Scan for the cell matching the given text and deliver its [x, y] coordinate at center. 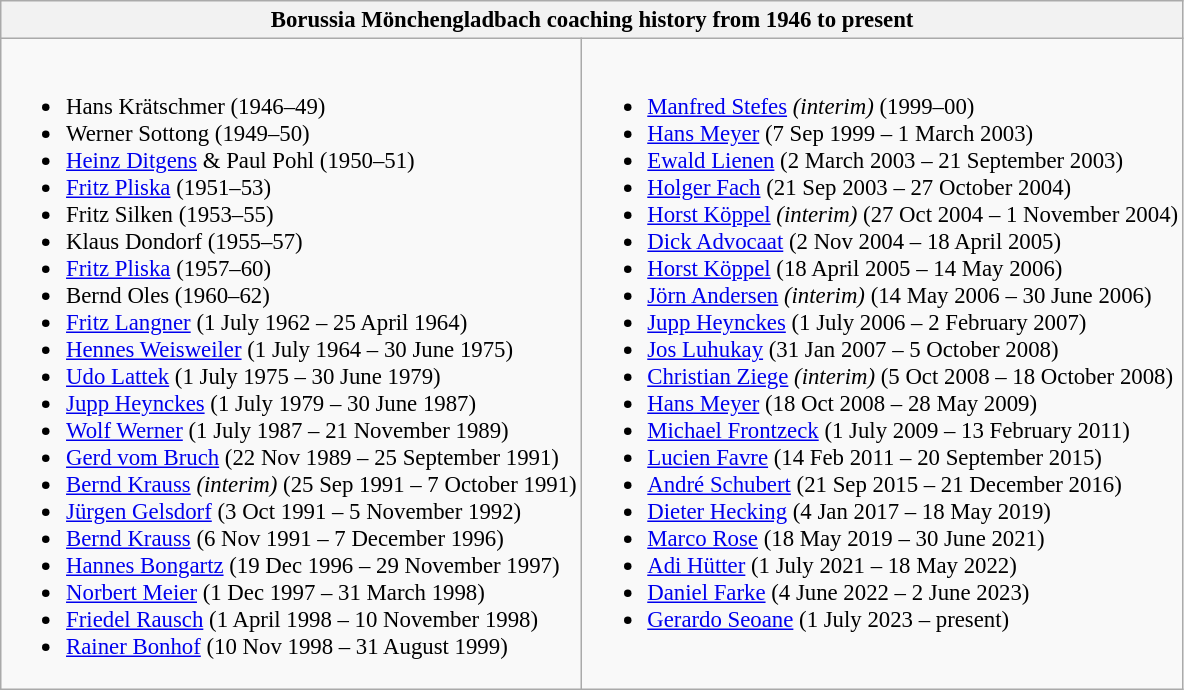
Borussia Mönchengladbach coaching history from 1946 to present [592, 20]
